Capture the cell that displays the provided text and extract its (x, y) central coordinate. 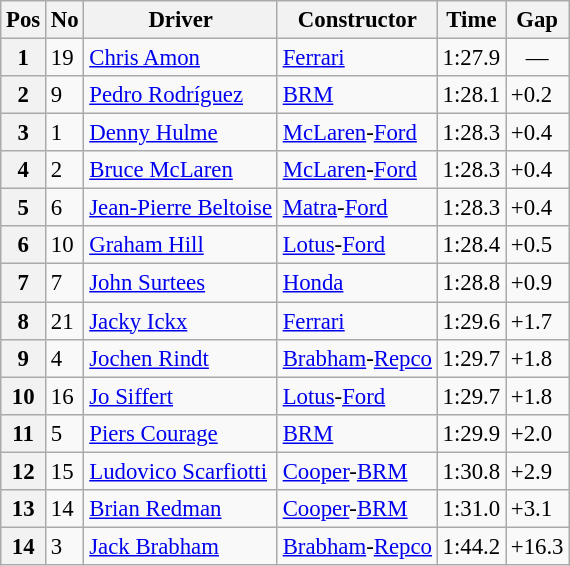
1:29.6 (471, 321)
1:28.8 (471, 283)
13 (24, 509)
Chris Amon (180, 58)
+1.7 (538, 321)
15 (65, 471)
Brian Redman (180, 509)
16 (65, 396)
Ludovico Scarfiotti (180, 471)
Bruce McLaren (180, 170)
1:29.9 (471, 433)
19 (65, 58)
Jochen Rindt (180, 358)
Honda (357, 283)
+2.0 (538, 433)
— (538, 58)
1:44.2 (471, 546)
+16.3 (538, 546)
Jo Siffert (180, 396)
Gap (538, 20)
Graham Hill (180, 245)
+0.5 (538, 245)
Constructor (357, 20)
No (65, 20)
John Surtees (180, 283)
Driver (180, 20)
1:30.8 (471, 471)
Jack Brabham (180, 546)
Pedro Rodríguez (180, 95)
11 (24, 433)
+2.9 (538, 471)
+0.2 (538, 95)
Matra-Ford (357, 208)
12 (24, 471)
Jean-Pierre Beltoise (180, 208)
Denny Hulme (180, 133)
8 (24, 321)
Jacky Ickx (180, 321)
1:28.1 (471, 95)
Time (471, 20)
1:28.4 (471, 245)
+0.9 (538, 283)
21 (65, 321)
Pos (24, 20)
1:27.9 (471, 58)
Piers Courage (180, 433)
1:31.0 (471, 509)
+3.1 (538, 509)
